Return the (x, y) coordinate for the center point of the cell that contains the specified text.  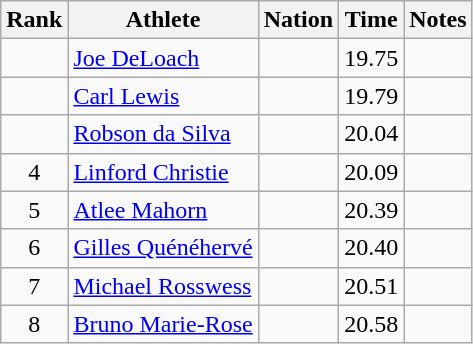
19.79 (372, 96)
6 (34, 248)
20.09 (372, 172)
Joe DeLoach (163, 58)
Carl Lewis (163, 96)
20.51 (372, 286)
Robson da Silva (163, 134)
Nation (298, 20)
Rank (34, 20)
4 (34, 172)
Michael Rosswess (163, 286)
Atlee Mahorn (163, 210)
5 (34, 210)
Gilles Quénéhervé (163, 248)
7 (34, 286)
Time (372, 20)
19.75 (372, 58)
20.39 (372, 210)
20.40 (372, 248)
20.04 (372, 134)
Athlete (163, 20)
20.58 (372, 324)
Notes (438, 20)
8 (34, 324)
Bruno Marie-Rose (163, 324)
Linford Christie (163, 172)
